Search for the cell housing the specified text and yield its [X, Y] center coordinate. 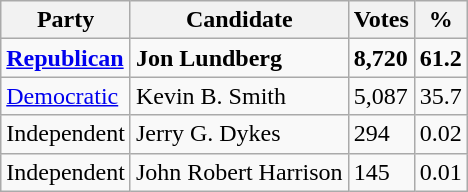
Jon Lundberg [239, 58]
Republican [66, 58]
Party [66, 20]
Jerry G. Dykes [239, 134]
Kevin B. Smith [239, 96]
61.2 [440, 58]
145 [381, 172]
John Robert Harrison [239, 172]
5,087 [381, 96]
294 [381, 134]
Votes [381, 20]
Candidate [239, 20]
0.02 [440, 134]
Democratic [66, 96]
8,720 [381, 58]
% [440, 20]
35.7 [440, 96]
0.01 [440, 172]
